Extract the (X, Y) coordinate from the center of the cell holding the provided text.  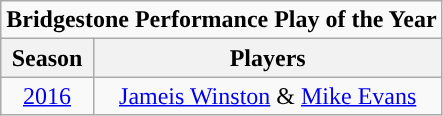
Bridgestone Performance Play of the Year (222, 20)
Jameis Winston & Mike Evans (268, 96)
2016 (47, 96)
Season (47, 58)
Players (268, 58)
